From the cell containing the given text, extract its center point as (x, y) coordinate. 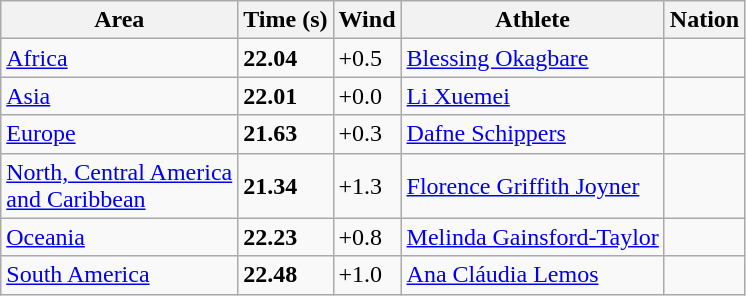
21.63 (286, 134)
+0.3 (367, 134)
Europe (120, 134)
Area (120, 20)
22.23 (286, 237)
South America (120, 275)
Time (s) (286, 20)
Nation (704, 20)
Dafne Schippers (532, 134)
Florence Griffith Joyner (532, 186)
+0.8 (367, 237)
Africa (120, 58)
+1.3 (367, 186)
Oceania (120, 237)
Wind (367, 20)
Li Xuemei (532, 96)
+0.5 (367, 58)
Ana Cláudia Lemos (532, 275)
22.04 (286, 58)
Asia (120, 96)
21.34 (286, 186)
Athlete (532, 20)
22.01 (286, 96)
Melinda Gainsford-Taylor (532, 237)
22.48 (286, 275)
North, Central America and Caribbean (120, 186)
+1.0 (367, 275)
+0.0 (367, 96)
Blessing Okagbare (532, 58)
